Provide the [X, Y] coordinate of the cell's center where the given text is located.  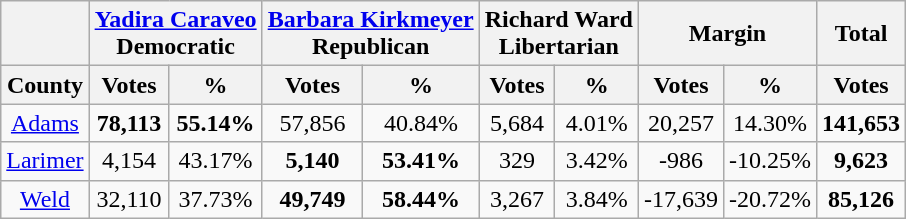
Total [862, 34]
40.84% [421, 123]
3,267 [517, 199]
County [45, 85]
3.42% [597, 161]
329 [517, 161]
141,653 [862, 123]
4.01% [597, 123]
4,154 [129, 161]
85,126 [862, 199]
37.73% [216, 199]
Adams [45, 123]
Weld [45, 199]
-17,639 [680, 199]
-20.72% [770, 199]
Margin [727, 34]
53.41% [421, 161]
78,113 [129, 123]
9,623 [862, 161]
14.30% [770, 123]
Barbara KirkmeyerRepublican [370, 34]
5,684 [517, 123]
Larimer [45, 161]
-986 [680, 161]
20,257 [680, 123]
Yadira CaraveoDemocratic [176, 34]
32,110 [129, 199]
5,140 [312, 161]
43.17% [216, 161]
-10.25% [770, 161]
55.14% [216, 123]
58.44% [421, 199]
49,749 [312, 199]
57,856 [312, 123]
3.84% [597, 199]
Richard WardLibertarian [558, 34]
